Pinpoint the cell where the given text exists, returning its (X, Y) midpoint coordinate. 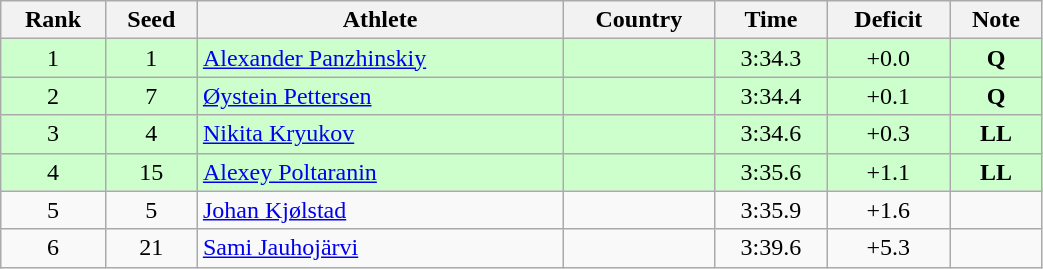
21 (151, 248)
3:34.3 (771, 58)
Johan Kjølstad (380, 210)
3:35.9 (771, 210)
3 (54, 134)
3:34.6 (771, 134)
7 (151, 96)
+1.6 (888, 210)
+0.1 (888, 96)
Rank (54, 20)
Deficit (888, 20)
Time (771, 20)
Alexey Poltaranin (380, 172)
3:34.4 (771, 96)
3:35.6 (771, 172)
Note (996, 20)
Øystein Pettersen (380, 96)
3:39.6 (771, 248)
2 (54, 96)
Athlete (380, 20)
6 (54, 248)
+1.1 (888, 172)
Seed (151, 20)
+0.3 (888, 134)
Country (639, 20)
+0.0 (888, 58)
Nikita Kryukov (380, 134)
15 (151, 172)
Alexander Panzhinskiy (380, 58)
+5.3 (888, 248)
Sami Jauhojärvi (380, 248)
